Search for the cell housing the specified text and yield its (X, Y) center coordinate. 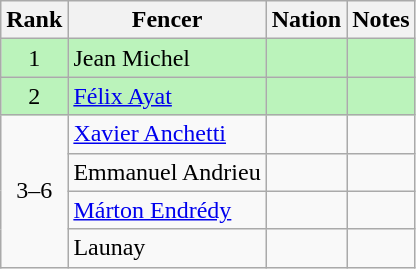
Fencer (167, 20)
Emmanuel Andrieu (167, 172)
Notes (381, 20)
Rank (34, 20)
1 (34, 58)
Márton Endrédy (167, 210)
Nation (306, 20)
Jean Michel (167, 58)
Xavier Anchetti (167, 134)
Félix Ayat (167, 96)
Launay (167, 248)
3–6 (34, 191)
2 (34, 96)
